Output the (X, Y) coordinate of the center of the cell containing the given text.  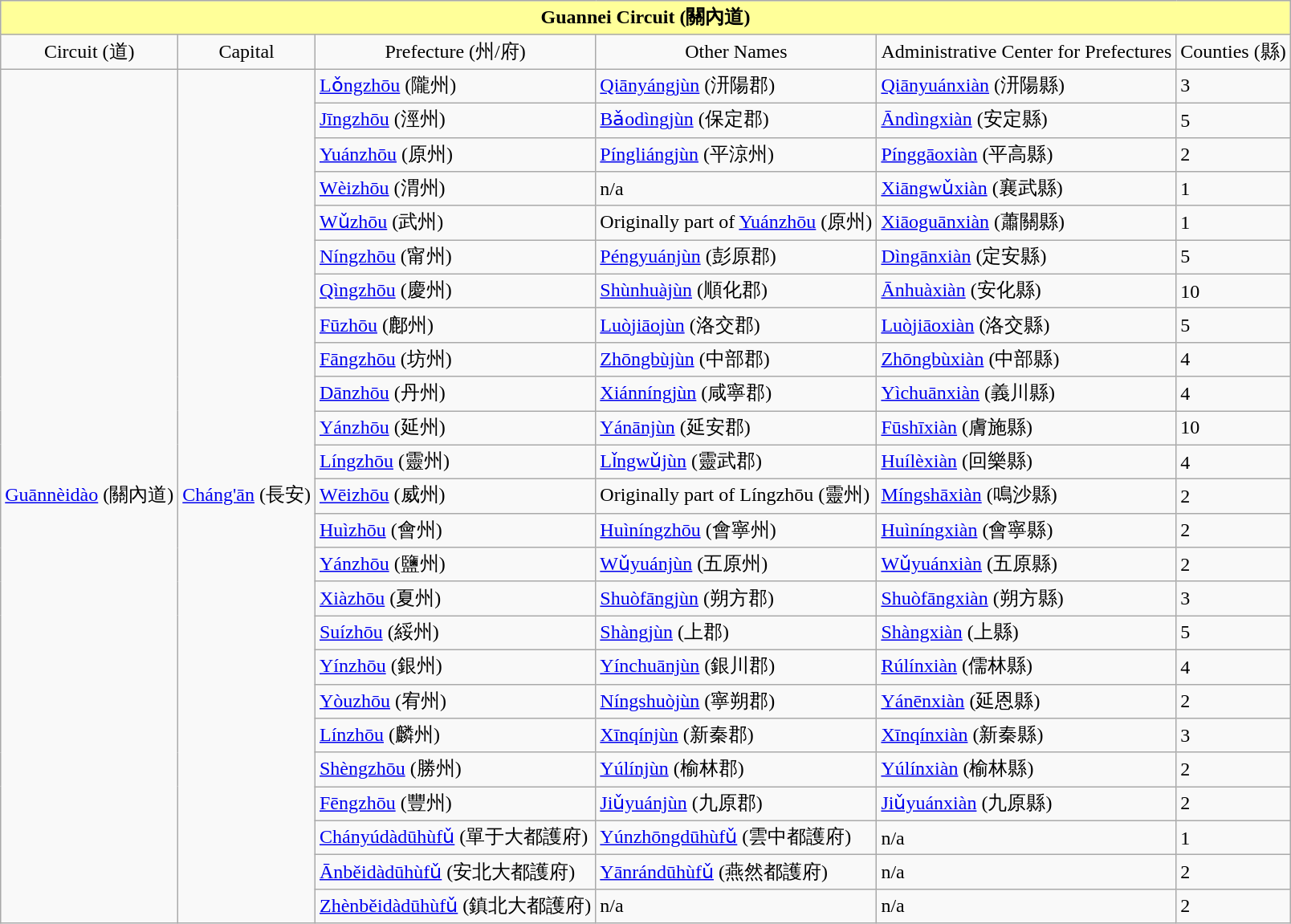
Yúnzhōngdūhùfǔ (雲中都護府) (736, 838)
Guānnèidào (關內道) (90, 496)
Cháng'ān (長安) (247, 496)
Yúlínjùn (榆林郡) (736, 769)
Wǔyuánxiàn (五原縣) (1026, 565)
Xiāoguānxiàn (蕭關縣) (1026, 223)
Wèizhōu (渭州) (454, 189)
Péngyuánjùn (彭原郡) (736, 257)
Níngzhōu (甯州) (454, 257)
Yánzhōu (鹽州) (454, 565)
Lǐngwǔjùn (靈武郡) (736, 462)
Níngshuòjùn (寧朔郡) (736, 702)
Jiǔyuánjùn (九原郡) (736, 804)
Yúlínxiàn (榆林縣) (1026, 769)
Xiāngwǔxiàn (襄武縣) (1026, 189)
Yánānjùn (延安郡) (736, 429)
Pínggāoxiàn (平高縣) (1026, 154)
Administrative Center for Prefectures (1026, 51)
Qìngzhōu (慶州) (454, 291)
Chányúdàdūhùfǔ (單于大都護府) (454, 838)
Huìzhōu (會州) (454, 530)
Originally part of Yuánzhōu (原州) (736, 223)
Bǎodìngjùn (保定郡) (736, 120)
Fūshīxiàn (膚施縣) (1026, 429)
Jīngzhōu (涇州) (454, 120)
Shèngzhōu (勝州) (454, 769)
Circuit (道) (90, 51)
Ānběidàdūhùfǔ (安北大都護府) (454, 872)
Shùnhuàjùn (順化郡) (736, 291)
Wǔyuánjùn (五原州) (736, 565)
Other Names (736, 51)
Prefecture (州/府) (454, 51)
Yánzhōu (延州) (454, 429)
Xiánníngjùn (咸寧郡) (736, 393)
Qiānyángjùn (汧陽郡) (736, 87)
Ānhuàxiàn (安化縣) (1026, 291)
Huìníngzhōu (會寧州) (736, 530)
Míngshāxiàn (鳴沙縣) (1026, 496)
Qiānyuánxiàn (汧陽縣) (1026, 87)
Lǒngzhōu (隴州) (454, 87)
Xiàzhōu (夏州) (454, 599)
Huìníngxiàn (會寧縣) (1026, 530)
Yòuzhōu (宥州) (454, 702)
Huílèxiàn (回樂縣) (1026, 462)
Fāngzhōu (坊州) (454, 360)
Jiǔyuánxiàn (九原縣) (1026, 804)
Yínzhōu (銀州) (454, 666)
Counties (縣) (1233, 51)
Shàngjùn (上郡) (736, 633)
Língzhōu (靈州) (454, 462)
Yínchuānjùn (銀川郡) (736, 666)
Zhōngbùjùn (中部郡) (736, 360)
Yìchuānxiàn (義川縣) (1026, 393)
Yánēnxiàn (延恩縣) (1026, 702)
Shuòfāngjùn (朔方郡) (736, 599)
Shàngxiàn (上縣) (1026, 633)
Shuòfāngxiàn (朔方縣) (1026, 599)
Dìngānxiàn (定安縣) (1026, 257)
Fēngzhōu (豐州) (454, 804)
Rúlínxiàn (儒林縣) (1026, 666)
Suízhōu (綏州) (454, 633)
Zhōngbùxiàn (中部縣) (1026, 360)
Yānrándūhùfǔ (燕然都護府) (736, 872)
Xīnqínjùn (新秦郡) (736, 735)
Yuánzhōu (原州) (454, 154)
Wǔzhōu (武州) (454, 223)
Línzhōu (麟州) (454, 735)
Píngliángjùn (平涼州) (736, 154)
Luòjiāojùn (洛交郡) (736, 326)
Guannei Circuit (關內道) (645, 18)
Originally part of Língzhōu (靈州) (736, 496)
Zhènběidàdūhùfǔ (鎮北大都護府) (454, 906)
Fūzhōu (鄜州) (454, 326)
Capital (247, 51)
Āndìngxiàn (安定縣) (1026, 120)
Dānzhōu (丹州) (454, 393)
Xīnqínxiàn (新秦縣) (1026, 735)
Wēizhōu (威州) (454, 496)
Luòjiāoxiàn (洛交縣) (1026, 326)
